Capture the cell that displays the provided text and extract its (X, Y) central coordinate. 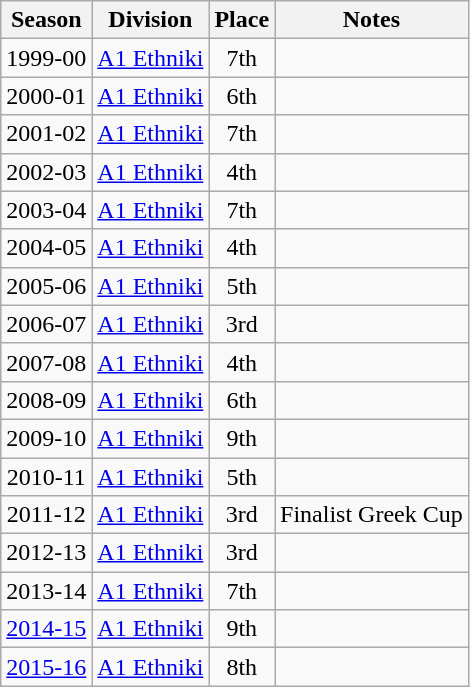
2004-05 (46, 248)
Season (46, 20)
2007-08 (46, 362)
2014-15 (46, 629)
Finalist Greek Cup (372, 515)
1999-00 (46, 58)
2015-16 (46, 667)
2008-09 (46, 400)
8th (242, 667)
Notes (372, 20)
2012-13 (46, 553)
2010-11 (46, 477)
2001-02 (46, 134)
2006-07 (46, 324)
2003-04 (46, 210)
2005-06 (46, 286)
2009-10 (46, 438)
2013-14 (46, 591)
Place (242, 20)
2011-12 (46, 515)
2002-03 (46, 172)
2000-01 (46, 96)
Division (150, 20)
